Locate the cell with the specified text and output its [x, y] center coordinate. 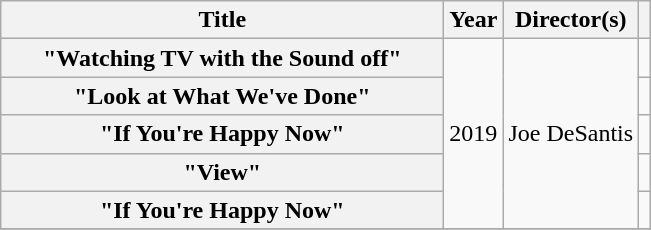
"View" [222, 172]
Director(s) [571, 20]
2019 [474, 134]
"Watching TV with the Sound off" [222, 58]
Joe DeSantis [571, 134]
Year [474, 20]
"Look at What We've Done" [222, 96]
Title [222, 20]
